Detect which cell encompasses the target text, then output its (X, Y) center coordinate. 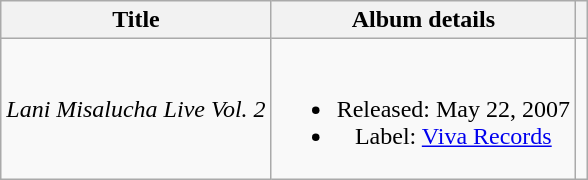
Lani Misalucha Live Vol. 2 (136, 109)
Album details (423, 20)
Title (136, 20)
Released: May 22, 2007Label: Viva Records (423, 109)
